Pinpoint the cell where the given text exists, returning its [x, y] midpoint coordinate. 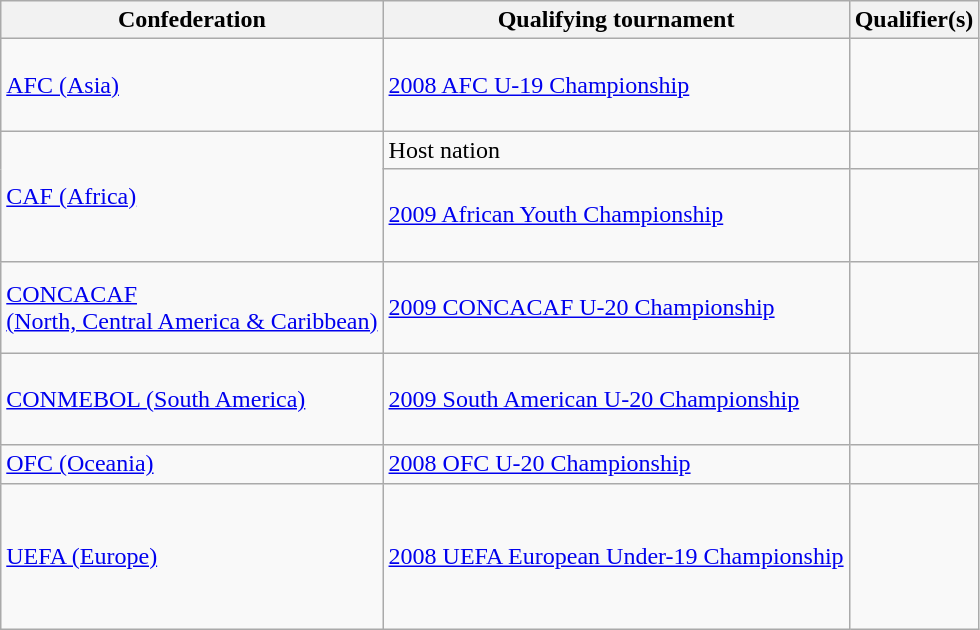
2009 African Youth Championship [616, 215]
UEFA (Europe) [192, 556]
Host nation [616, 150]
AFC (Asia) [192, 85]
Qualifying tournament [616, 20]
Qualifier(s) [914, 20]
2008 OFC U-20 Championship [616, 464]
2008 UEFA European Under-19 Championship [616, 556]
OFC (Oceania) [192, 464]
CONCACAF (North, Central America & Caribbean) [192, 307]
CAF (Africa) [192, 196]
Confederation [192, 20]
2009 CONCACAF U-20 Championship [616, 307]
2008 AFC U-19 Championship [616, 85]
CONMEBOL (South America) [192, 399]
2009 South American U-20 Championship [616, 399]
